For the text-containing cell, return its midpoint in (x, y) coordinate format. 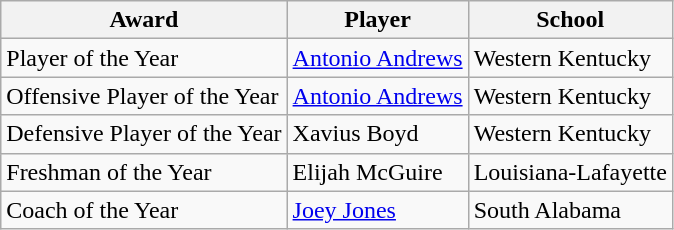
Award (144, 20)
Louisiana-Lafayette (570, 172)
Coach of the Year (144, 210)
Elijah McGuire (378, 172)
Xavius Boyd (378, 134)
Player of the Year (144, 58)
Offensive Player of the Year (144, 96)
Player (378, 20)
Joey Jones (378, 210)
Defensive Player of the Year (144, 134)
School (570, 20)
South Alabama (570, 210)
Freshman of the Year (144, 172)
